Provide the [x, y] coordinate of the cell's center where the given text is located.  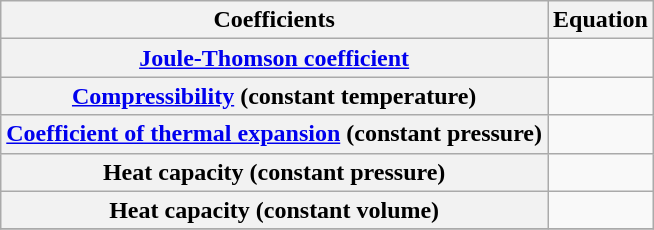
Coefficient of thermal expansion (constant pressure) [274, 134]
Compressibility (constant temperature) [274, 96]
Equation [601, 20]
Coefficients [274, 20]
Heat capacity (constant volume) [274, 210]
Joule-Thomson coefficient [274, 58]
Heat capacity (constant pressure) [274, 172]
